Locate the cell with the specified text and output its (x, y) center coordinate. 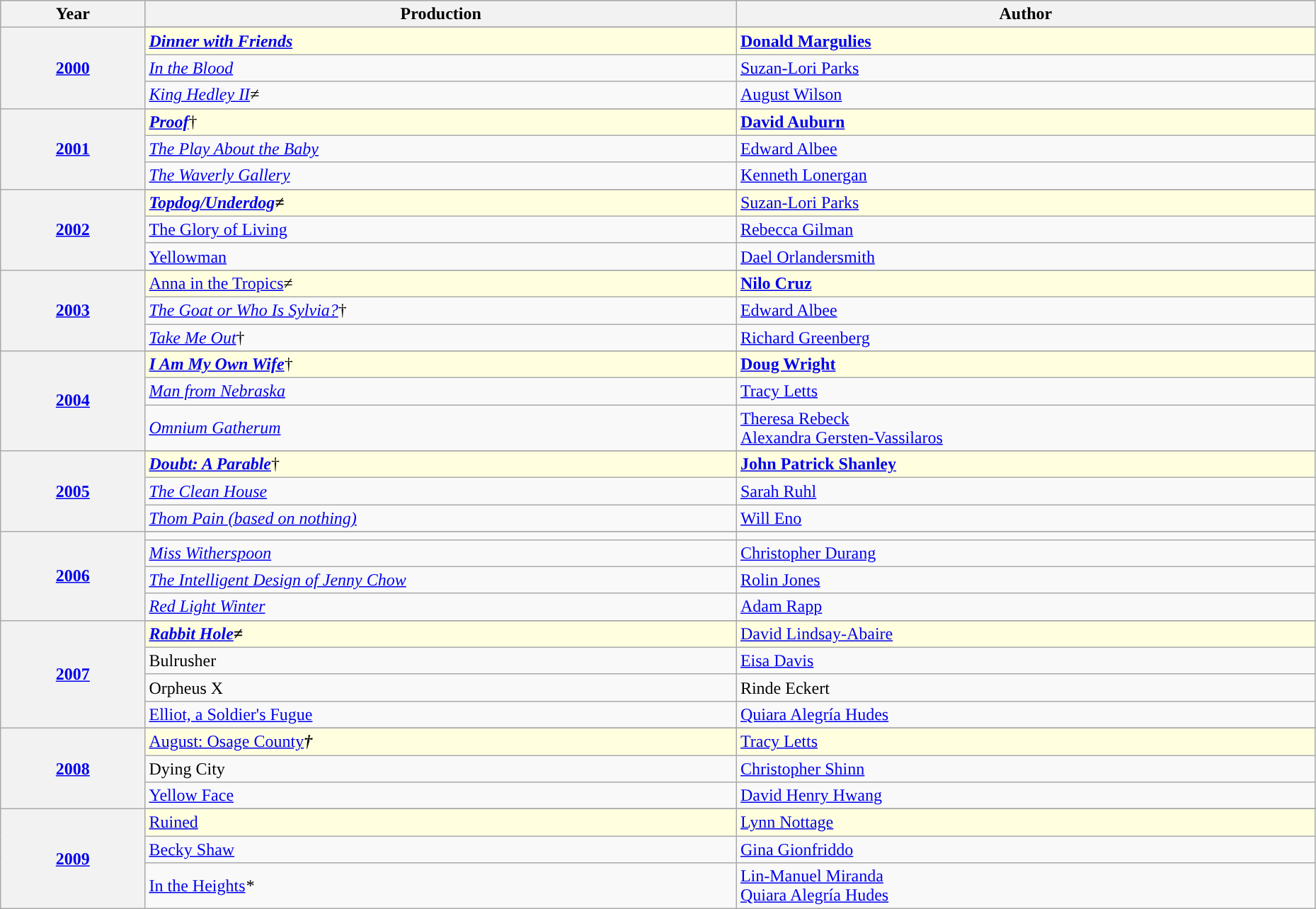
Red Light Winter (440, 607)
Orpheus X (440, 687)
The Play About the Baby (440, 149)
I Am My Own Wife† (440, 365)
Yellowman (440, 256)
2004 (73, 401)
Theresa Rebeck Alexandra Gersten-Vassilaros (1025, 428)
Nilo Cruz (1025, 283)
The Glory of Living (440, 229)
Lynn Nottage (1025, 823)
Kenneth Lonergan (1025, 176)
Elliot, a Soldier's Fugue (440, 714)
Ruined (440, 823)
2000 (73, 68)
In the Heights* (440, 886)
Bulrusher (440, 661)
David Auburn (1025, 122)
Rabbit Hole≠ (440, 634)
Eisa Davis (1025, 661)
Rebecca Gilman (1025, 229)
Gina Gionfriddo (1025, 850)
Richard Greenberg (1025, 338)
Man from Nebraska (440, 391)
Thom Pain (based on nothing) (440, 518)
King Hedley II≠ (440, 95)
The Clean House (440, 491)
August: Osage County† (440, 741)
Doug Wright (1025, 365)
In the Blood (440, 68)
August Wilson (1025, 95)
Becky Shaw (440, 850)
The Intelligent Design of Jenny Chow (440, 580)
The Goat or Who Is Sylvia?† (440, 310)
2007 (73, 674)
2003 (73, 310)
Dinner with Friends (440, 41)
David Lindsay-Abaire (1025, 634)
Omnium Gatherum (440, 428)
Proof† (440, 122)
Topdog/Underdog≠ (440, 202)
2005 (73, 491)
Dael Orlandersmith (1025, 256)
Rolin Jones (1025, 580)
Donald Margulies (1025, 41)
Take Me Out† (440, 338)
Lin-Manuel Miranda Quiara Alegría Hudes (1025, 886)
John Patrick Shanley (1025, 464)
Yellow Face (440, 796)
Anna in the Tropics≠ (440, 283)
2009 (73, 859)
Production (440, 14)
The Waverly Gallery (440, 176)
Christopher Shinn (1025, 768)
Doubt: A Parable† (440, 464)
2001 (73, 149)
Miss Witherspoon (440, 553)
Rinde Eckert (1025, 687)
Dying City (440, 768)
2008 (73, 768)
Sarah Ruhl (1025, 491)
Adam Rapp (1025, 607)
Christopher Durang (1025, 553)
Quiara Alegría Hudes (1025, 714)
Author (1025, 14)
Will Eno (1025, 518)
Year (73, 14)
David Henry Hwang (1025, 796)
2002 (73, 229)
2006 (73, 576)
